Output the (X, Y) coordinate of the center of the cell containing the given text.  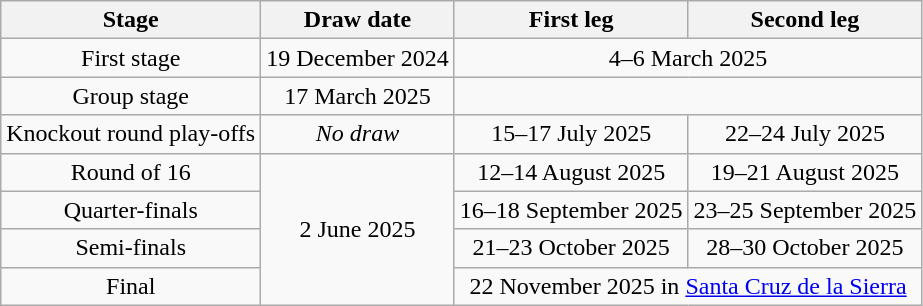
22 November 2025 in Santa Cruz de la Sierra (688, 286)
28–30 October 2025 (805, 248)
Knockout round play-offs (131, 134)
19 December 2024 (358, 58)
Second leg (805, 20)
No draw (358, 134)
23–25 September 2025 (805, 210)
Draw date (358, 20)
19–21 August 2025 (805, 172)
Quarter-finals (131, 210)
17 March 2025 (358, 96)
16–18 September 2025 (571, 210)
12–14 August 2025 (571, 172)
15–17 July 2025 (571, 134)
Stage (131, 20)
First stage (131, 58)
21–23 October 2025 (571, 248)
22–24 July 2025 (805, 134)
Semi-finals (131, 248)
Group stage (131, 96)
Round of 16 (131, 172)
Final (131, 286)
2 June 2025 (358, 229)
First leg (571, 20)
4–6 March 2025 (688, 58)
